Detect which cell encompasses the target text, then output its [X, Y] center coordinate. 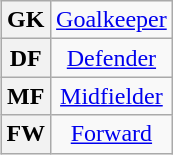
Forward [112, 134]
FW [26, 134]
DF [26, 58]
MF [26, 96]
Midfielder [112, 96]
GK [26, 20]
Defender [112, 58]
Goalkeeper [112, 20]
